Find where the given text appears and provide that cell's center as [x, y] coordinate. 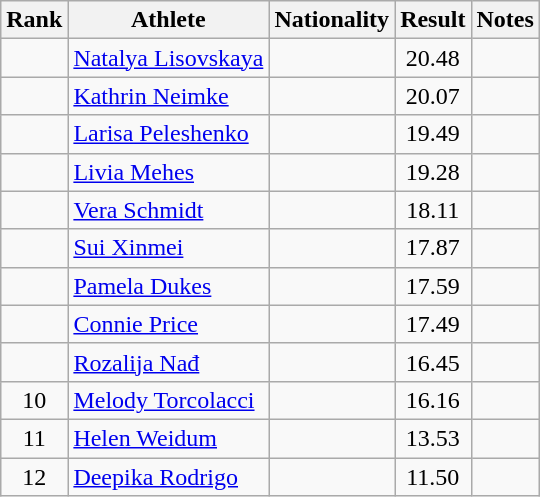
17.87 [433, 248]
Vera Schmidt [168, 210]
Nationality [332, 20]
Natalya Lisovskaya [168, 58]
Helen Weidum [168, 438]
Melody Torcolacci [168, 400]
17.59 [433, 286]
18.11 [433, 210]
13.53 [433, 438]
16.45 [433, 362]
10 [34, 400]
Sui Xinmei [168, 248]
Deepika Rodrigo [168, 477]
16.16 [433, 400]
20.07 [433, 96]
19.49 [433, 134]
Larisa Peleshenko [168, 134]
Result [433, 20]
Livia Mehes [168, 172]
Notes [505, 20]
Pamela Dukes [168, 286]
17.49 [433, 324]
12 [34, 477]
19.28 [433, 172]
Rank [34, 20]
Athlete [168, 20]
11.50 [433, 477]
Connie Price [168, 324]
Rozalija Nađ [168, 362]
20.48 [433, 58]
11 [34, 438]
Kathrin Neimke [168, 96]
